Provide the (x, y) coordinate of the cell's center where the given text is located.  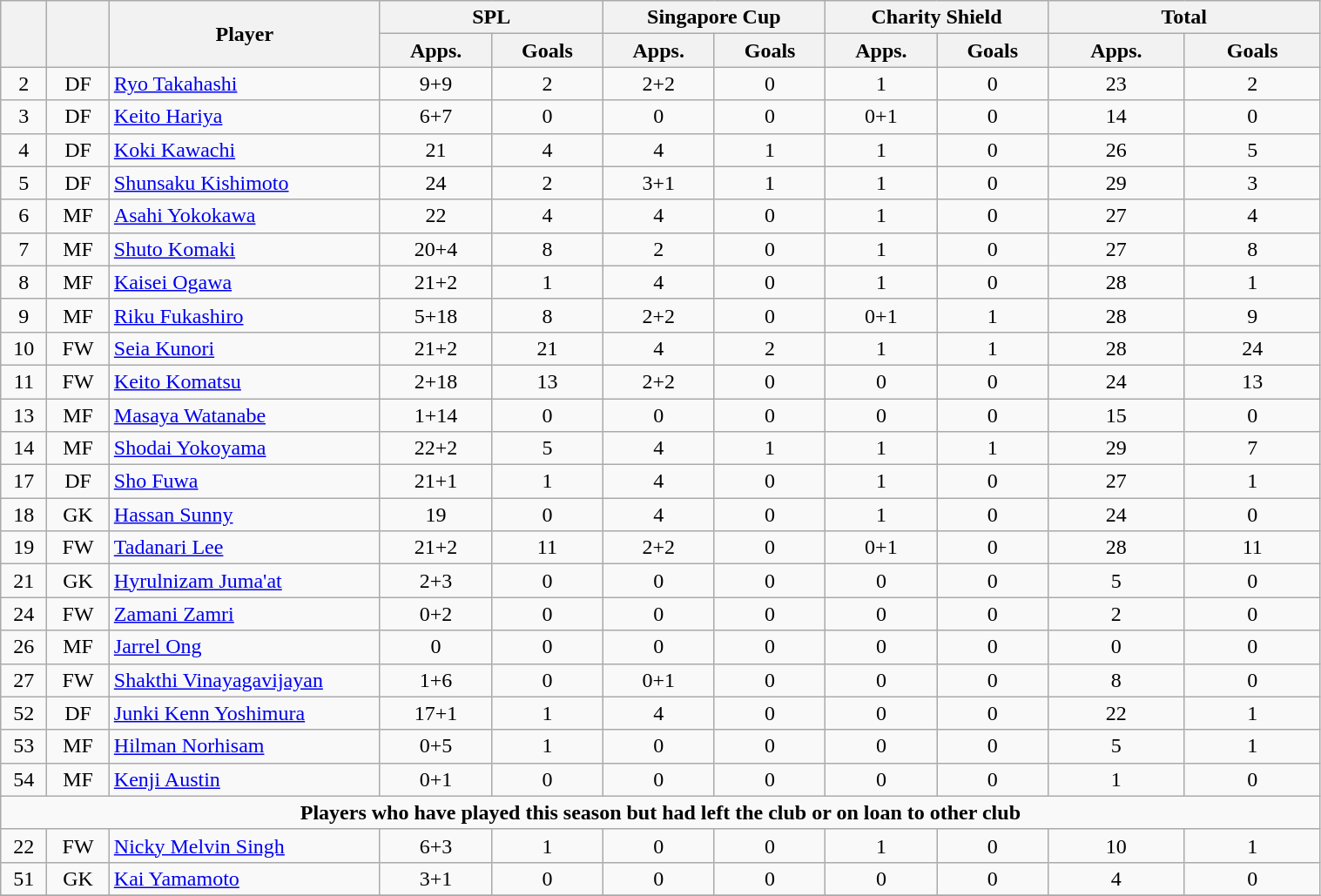
Hilman Norhisam (244, 746)
9+9 (435, 84)
0+2 (435, 614)
Hyrulnizam Juma'at (244, 581)
Sho Fuwa (244, 482)
1+6 (435, 680)
2+3 (435, 581)
1+14 (435, 415)
SPL (491, 17)
Charity Shield (937, 17)
22+2 (435, 448)
Total (1184, 17)
0+5 (435, 746)
Ryo Takahashi (244, 84)
6+7 (435, 117)
Keito Komatsu (244, 381)
Tadanari Lee (244, 548)
Players who have played this season but had left the club or on loan to other club (660, 812)
Shunsaku Kishimoto (244, 183)
Kai Yamamoto (244, 879)
23 (1116, 84)
Asahi Yokokawa (244, 216)
Shakthi Vinayagavijayan (244, 680)
Hassan Sunny (244, 515)
Jarrel Ong (244, 647)
Masaya Watanabe (244, 415)
5+18 (435, 315)
Player (244, 34)
Kenji Austin (244, 779)
Shodai Yokoyama (244, 448)
Seia Kunori (244, 348)
15 (1116, 415)
51 (24, 879)
21+1 (435, 482)
20+4 (435, 249)
54 (24, 779)
17+1 (435, 713)
Keito Hariya (244, 117)
18 (24, 515)
6+3 (435, 845)
17 (24, 482)
Kaisei Ogawa (244, 282)
6 (24, 216)
Junki Kenn Yoshimura (244, 713)
Zamani Zamri (244, 614)
53 (24, 746)
2+18 (435, 381)
Shuto Komaki (244, 249)
52 (24, 713)
Nicky Melvin Singh (244, 845)
Riku Fukashiro (244, 315)
Koki Kawachi (244, 150)
Singapore Cup (714, 17)
